Pinpoint the cell where the given text exists, returning its [X, Y] midpoint coordinate. 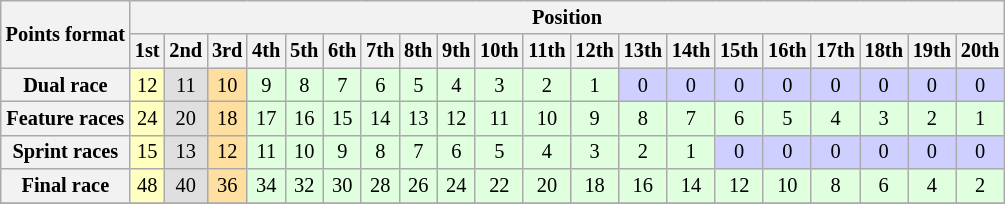
36 [227, 186]
Points format [66, 34]
13th [643, 51]
28 [380, 186]
19th [932, 51]
10th [499, 51]
Final race [66, 186]
9th [456, 51]
17 [266, 118]
12th [594, 51]
Sprint races [66, 152]
Dual race [66, 85]
8th [418, 51]
30 [342, 186]
15th [739, 51]
22 [499, 186]
48 [148, 186]
17th [835, 51]
Position [567, 17]
11th [546, 51]
Feature races [66, 118]
2nd [186, 51]
18th [884, 51]
26 [418, 186]
5th [304, 51]
1st [148, 51]
40 [186, 186]
34 [266, 186]
4th [266, 51]
16th [787, 51]
14th [691, 51]
6th [342, 51]
20th [980, 51]
7th [380, 51]
3rd [227, 51]
32 [304, 186]
